Search for the cell housing the specified text and yield its (x, y) center coordinate. 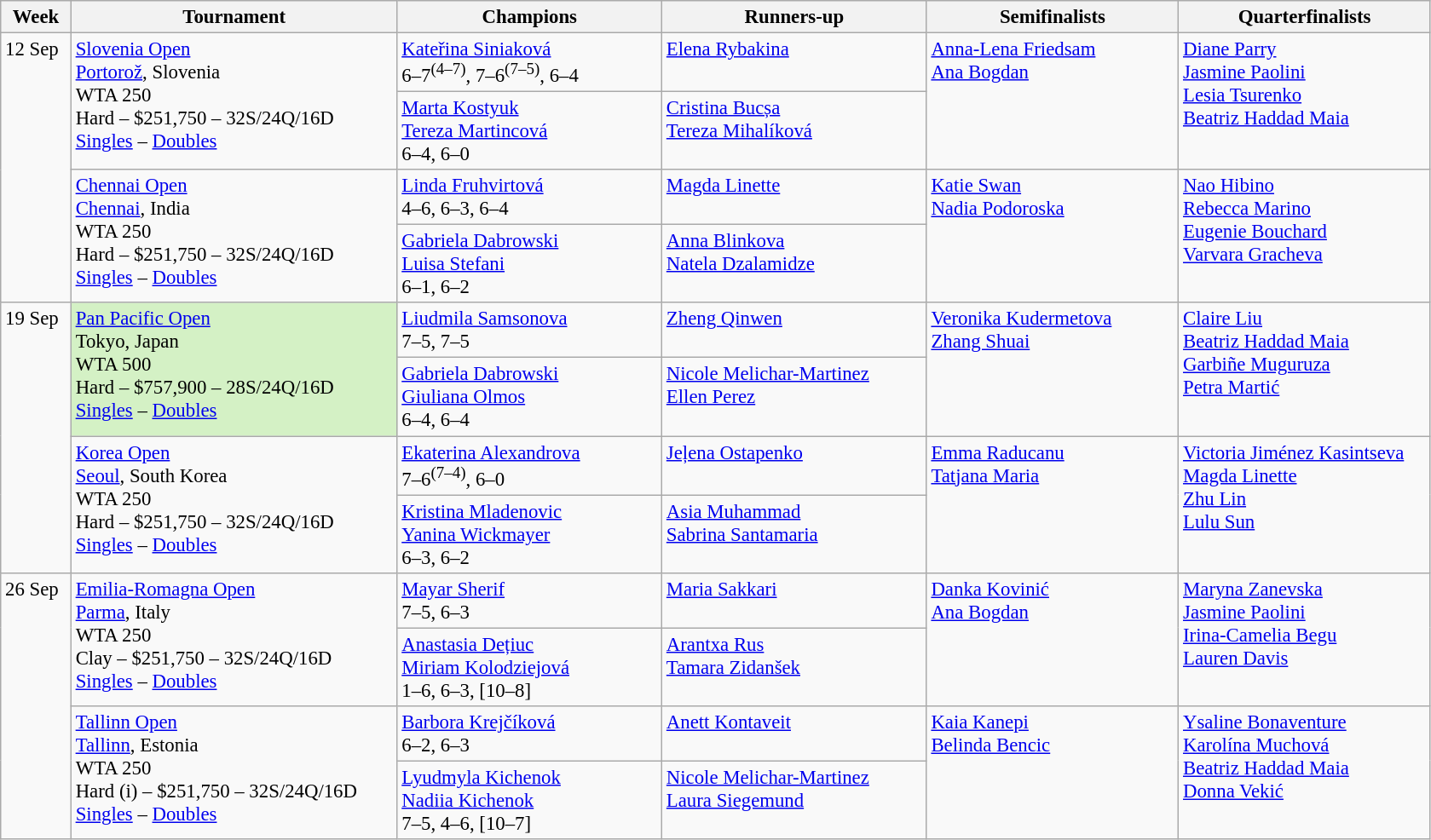
Anett Kontaveit (794, 734)
Maria Sakkari (794, 600)
Liudmila Samsonova 7–5, 7–5 (530, 331)
Slovenia Open Portorož, Slovenia WTA 250Hard – $251,750 – 32S/24Q/16D Singles – Doubles (234, 102)
Champions (530, 17)
Anna Blinkova Natela Dzalamidze (794, 264)
12 Sep (36, 169)
Veronika Kudermetova Zhang Shuai (1053, 370)
Mayar Sherif 7–5, 6–3 (530, 600)
Asia Muhammad Sabrina Santamaria (794, 534)
Nicole Melichar-Martinez Ellen Perez (794, 397)
Nicole Melichar-Martinez Laura Siegemund (794, 800)
Tournament (234, 17)
Danka Kovinić Ana Bogdan (1053, 639)
Maryna Zanevska Jasmine Paolini Irina-Camelia Begu Lauren Davis (1305, 639)
Linda Fruhvirtová 4–6, 6–3, 6–4 (530, 198)
Gabriela Dabrowski Luisa Stefani 6–1, 6–2 (530, 264)
Marta Kostyuk Tereza Martincová 6–4, 6–0 (530, 131)
Elena Rybakina (794, 63)
Diane Parry Jasmine Paolini Lesia Tsurenko Beatriz Haddad Maia (1305, 102)
Magda Linette (794, 198)
Zheng Qinwen (794, 331)
Arantxa Rus Tamara Zidanšek (794, 667)
Katie Swan Nadia Podoroska (1053, 236)
Pan Pacific Open Tokyo, JapanWTA 500Hard – $757,900 – 28S/24Q/16DSingles – Doubles (234, 370)
Week (36, 17)
Runners-up (794, 17)
Kateřina Siniaková 6–7(4–7), 7–6(7–5), 6–4 (530, 63)
Tallinn OpenTallinn, Estonia WTA 250 Hard (i) – $251,750 – 32S/24Q/16D Singles – Doubles (234, 773)
Gabriela Dabrowski Giuliana Olmos 6–4, 6–4 (530, 397)
Nao Hibino Rebecca Marino Eugenie Bouchard Varvara Gracheva (1305, 236)
Korea Open Seoul, South KoreaWTA 250Hard – $251,750 – 32S/24Q/16DSingles – Doubles (234, 504)
Emma Raducanu Tatjana Maria (1053, 504)
Ysaline Bonaventure Karolína Muchová Beatriz Haddad Maia Donna Vekić (1305, 773)
Jeļena Ostapenko (794, 465)
Cristina Bucșa Tereza Mihalíková (794, 131)
Chennai Open Chennai, IndiaWTA 250Hard – $251,750 – 32S/24Q/16D Singles – Doubles (234, 236)
Lyudmyla Kichenok Nadiia Kichenok 7–5, 4–6, [10–7] (530, 800)
Victoria Jiménez Kasintseva Magda Linette Zhu Lin Lulu Sun (1305, 504)
Anna-Lena Friedsam Ana Bogdan (1053, 102)
Emilia-Romagna OpenParma, Italy WTA 250 Clay – $251,750 – 32S/24Q/16D Singles – Doubles (234, 639)
Ekaterina Alexandrova 7–6(7–4), 6–0 (530, 465)
26 Sep (36, 705)
19 Sep (36, 438)
Anastasia Dețiuc Miriam Kolodziejová 1–6, 6–3, [10–8] (530, 667)
Barbora Krejčíková 6–2, 6–3 (530, 734)
Semifinalists (1053, 17)
Kaia Kanepi Belinda Bencic (1053, 773)
Quarterfinalists (1305, 17)
Claire Liu Beatriz Haddad Maia Garbiñe Muguruza Petra Martić (1305, 370)
Kristina Mladenovic Yanina Wickmayer 6–3, 6–2 (530, 534)
